Identify which cell holds the provided text, then report its [X, Y] central coordinate. 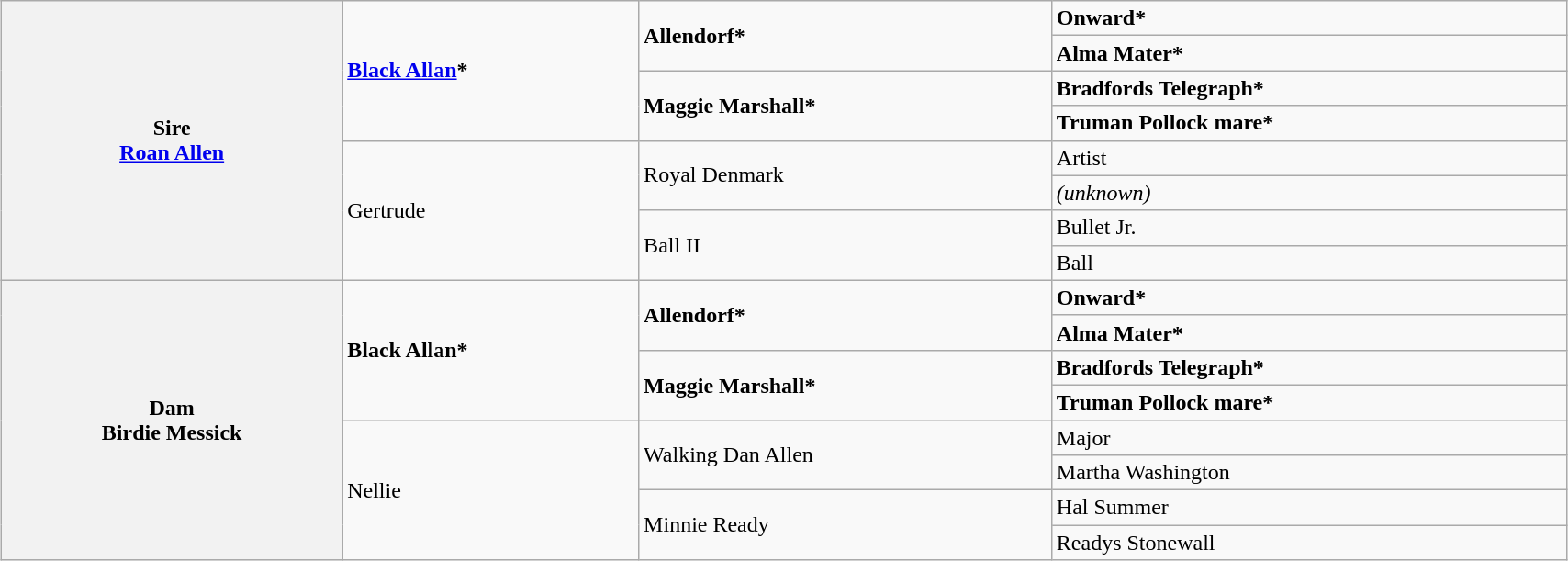
Walking Dan Allen [846, 455]
DamBirdie Messick [173, 420]
Hal Summer [1309, 508]
Minnie Ready [846, 525]
Major [1309, 438]
Readys Stonewall [1309, 543]
Martha Washington [1309, 473]
Artist [1309, 158]
Ball [1309, 263]
Gertrude [490, 210]
Bullet Jr. [1309, 228]
Royal Denmark [846, 175]
(unknown) [1309, 193]
SireRoan Allen [173, 140]
Ball II [846, 245]
Nellie [490, 490]
